Return the (X, Y) coordinate for the center point of the cell that contains the specified text.  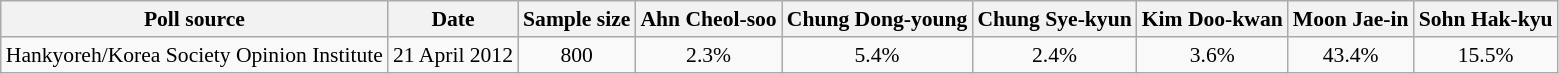
Kim Doo-kwan (1212, 19)
Poll source (194, 19)
Hankyoreh/Korea Society Opinion Institute (194, 55)
43.4% (1351, 55)
Date (453, 19)
Moon Jae-in (1351, 19)
800 (576, 55)
Sample size (576, 19)
2.3% (708, 55)
3.6% (1212, 55)
Chung Sye-kyun (1054, 19)
Chung Dong-young (878, 19)
Sohn Hak-kyu (1486, 19)
2.4% (1054, 55)
Ahn Cheol-soo (708, 19)
15.5% (1486, 55)
21 April 2012 (453, 55)
5.4% (878, 55)
